Extract the [x, y] coordinate from the center of the cell holding the provided text.  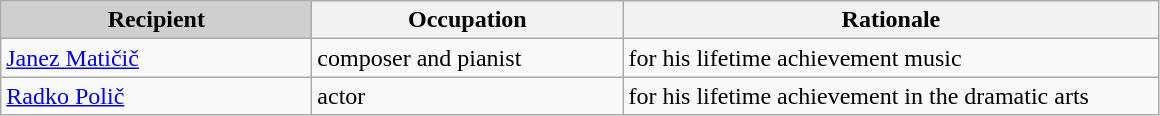
composer and pianist [468, 58]
Radko Polič [156, 96]
Rationale [891, 20]
for his lifetime achievement music [891, 58]
Recipient [156, 20]
actor [468, 96]
for his lifetime achievement in the dramatic arts [891, 96]
Janez Matičič [156, 58]
Occupation [468, 20]
